From the cell containing the given text, extract its center point as (x, y) coordinate. 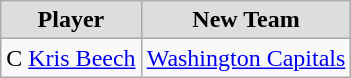
New Team (246, 20)
Washington Capitals (246, 58)
C Kris Beech (71, 58)
Player (71, 20)
